Search for the cell housing the specified text and yield its (x, y) center coordinate. 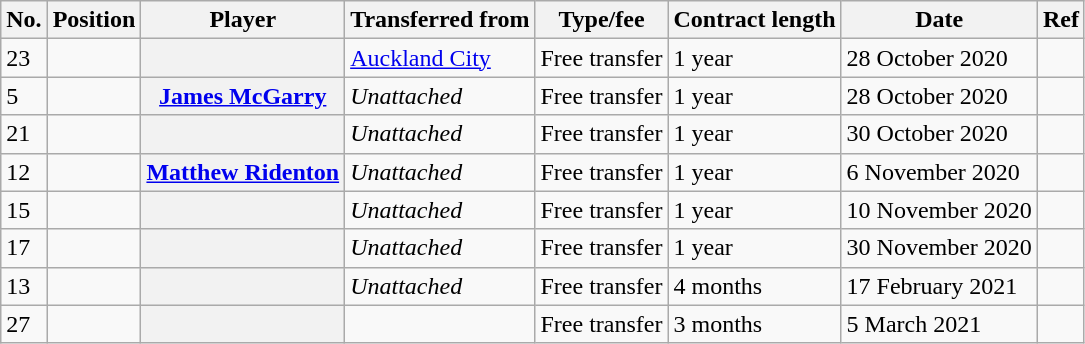
21 (24, 134)
Type/fee (602, 20)
17 February 2021 (939, 286)
Ref (1060, 20)
James McGarry (243, 96)
10 November 2020 (939, 210)
4 months (754, 286)
5 March 2021 (939, 324)
3 months (754, 324)
17 (24, 248)
Auckland City (440, 58)
12 (24, 172)
Transferred from (440, 20)
Player (243, 20)
5 (24, 96)
Matthew Ridenton (243, 172)
Date (939, 20)
27 (24, 324)
23 (24, 58)
30 October 2020 (939, 134)
No. (24, 20)
30 November 2020 (939, 248)
15 (24, 210)
13 (24, 286)
Contract length (754, 20)
Position (94, 20)
6 November 2020 (939, 172)
